Return (X, Y) of the center of cell containing provided text 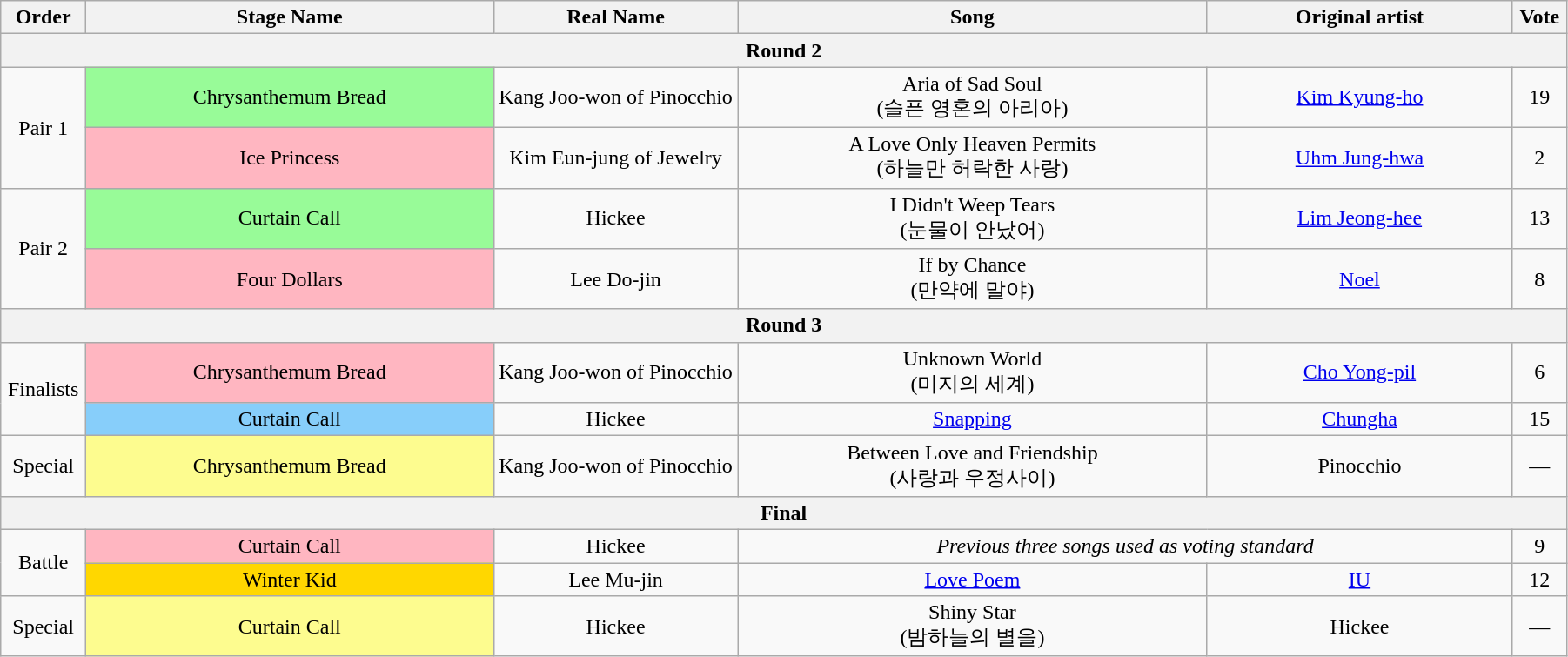
Unknown World(미지의 세계) (973, 372)
Stage Name (290, 17)
Lee Do-jin (616, 279)
9 (1539, 546)
Round 3 (784, 325)
Song (973, 17)
8 (1539, 279)
Lim Jeong-hee (1359, 218)
Between Love and Friendship(사랑과 우정사이) (973, 466)
Original artist (1359, 17)
Kim Kyung-ho (1359, 97)
Ice Princess (290, 158)
Battle (44, 562)
Pinocchio (1359, 466)
Uhm Jung-hwa (1359, 158)
Previous three songs used as voting standard (1125, 546)
Final (784, 513)
I Didn't Weep Tears(눈물이 안났어) (973, 218)
Love Poem (973, 579)
Chungha (1359, 419)
If by Chance(만약에 말야) (973, 279)
6 (1539, 372)
13 (1539, 218)
Winter Kid (290, 579)
Noel (1359, 279)
12 (1539, 579)
2 (1539, 158)
A Love Only Heaven Permits(하늘만 허락한 사랑) (973, 158)
Finalists (44, 389)
Real Name (616, 17)
Vote (1539, 17)
Four Dollars (290, 279)
Aria of Sad Soul(슬픈 영혼의 아리아) (973, 97)
Lee Mu-jin (616, 579)
15 (1539, 419)
Cho Yong-pil (1359, 372)
19 (1539, 97)
Pair 2 (44, 249)
Kim Eun-jung of Jewelry (616, 158)
Pair 1 (44, 127)
IU (1359, 579)
Order (44, 17)
Round 2 (784, 50)
Snapping (973, 419)
Shiny Star(밤하늘의 별을) (973, 627)
